Scan for the cell matching the given text and deliver its (x, y) coordinate at center. 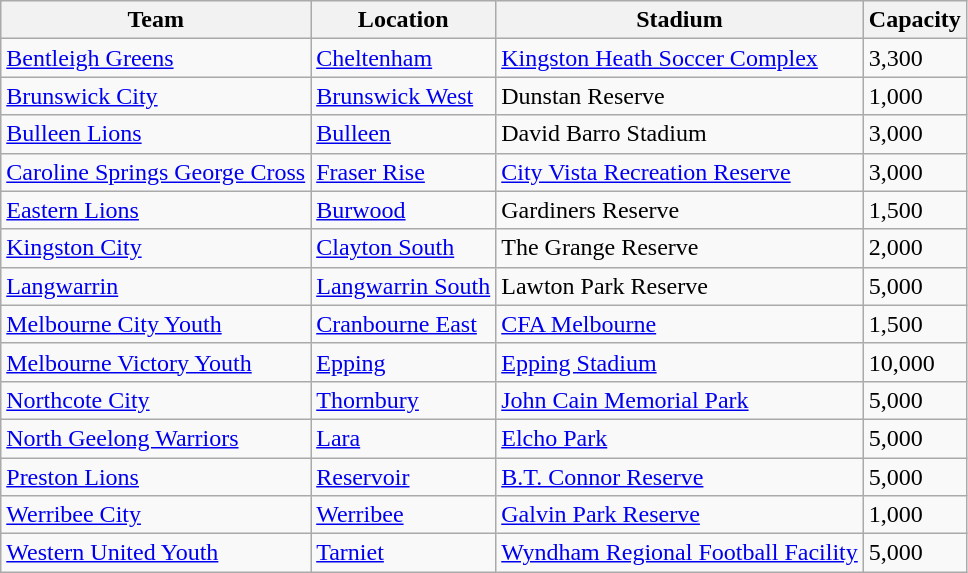
Langwarrin South (404, 286)
CFA Melbourne (680, 324)
City Vista Recreation Reserve (680, 172)
2,000 (914, 248)
The Grange Reserve (680, 248)
Tarniet (404, 553)
Lawton Park Reserve (680, 286)
Wyndham Regional Football Facility (680, 553)
Galvin Park Reserve (680, 515)
Cranbourne East (404, 324)
Caroline Springs George Cross (156, 172)
Preston Lions (156, 477)
Langwarrin (156, 286)
Eastern Lions (156, 210)
Kingston City (156, 248)
Western United Youth (156, 553)
Melbourne Victory Youth (156, 362)
David Barro Stadium (680, 134)
North Geelong Warriors (156, 438)
3,300 (914, 58)
Werribee (404, 515)
Kingston Heath Soccer Complex (680, 58)
Fraser Rise (404, 172)
Bulleen Lions (156, 134)
Team (156, 20)
John Cain Memorial Park (680, 400)
Gardiners Reserve (680, 210)
10,000 (914, 362)
Location (404, 20)
Brunswick West (404, 96)
Thornbury (404, 400)
Cheltenham (404, 58)
Stadium (680, 20)
Werribee City (156, 515)
Northcote City (156, 400)
Melbourne City Youth (156, 324)
Bentleigh Greens (156, 58)
Brunswick City (156, 96)
Elcho Park (680, 438)
Lara (404, 438)
Capacity (914, 20)
Reservoir (404, 477)
B.T. Connor Reserve (680, 477)
Burwood (404, 210)
Epping (404, 362)
Epping Stadium (680, 362)
Bulleen (404, 134)
Dunstan Reserve (680, 96)
Clayton South (404, 248)
